Search for the cell housing the specified text and yield its [x, y] center coordinate. 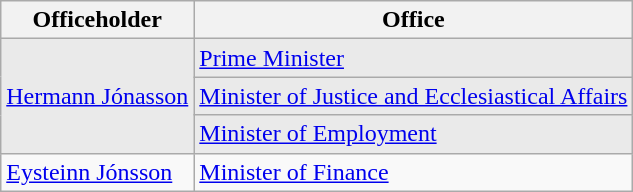
Minister of Employment [414, 134]
Minister of Finance [414, 172]
Minister of Justice and Ecclesiastical Affairs [414, 96]
Prime Minister [414, 58]
Hermann Jónasson [98, 96]
Officeholder [98, 20]
Office [414, 20]
Eysteinn Jónsson [98, 172]
